From the cell containing the given text, extract its center point as (x, y) coordinate. 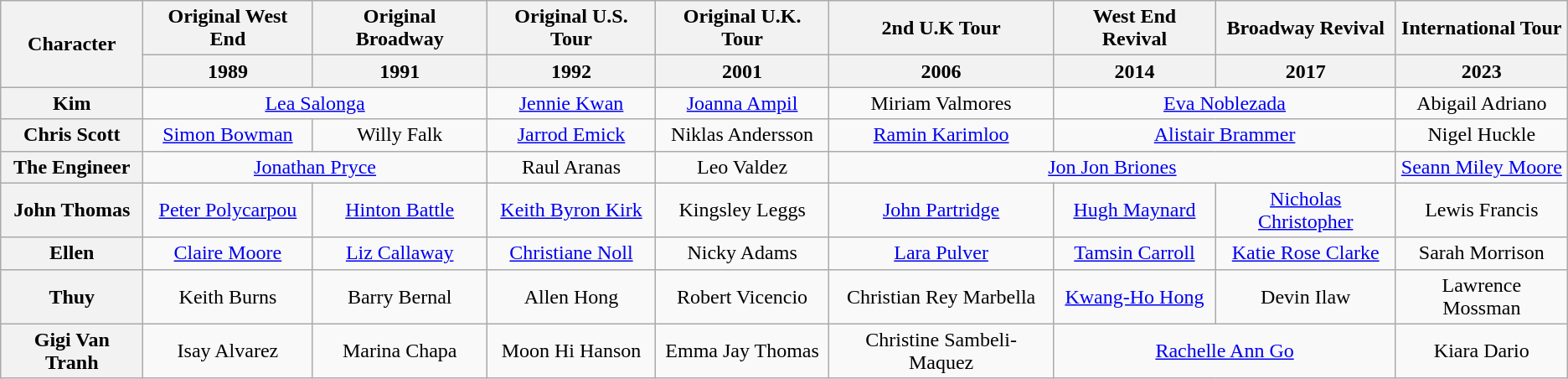
Eva Noblezada (1225, 103)
Gigi Van Tranh (72, 350)
Moon Hi Hanson (571, 350)
John Partridge (941, 210)
Miriam Valmores (941, 103)
Rachelle Ann Go (1225, 350)
Katie Rose Clarke (1305, 253)
2023 (1481, 71)
Nicholas Christopher (1305, 210)
Christian Rey Marbella (941, 297)
Thuy (72, 297)
Jon Jon Briones (1112, 167)
Barry Bernal (400, 297)
Niklas Andersson (742, 135)
Claire Moore (228, 253)
Lara Pulver (941, 253)
Lewis Francis (1481, 210)
International Tour (1481, 29)
Tamsin Carroll (1134, 253)
Liz Callaway (400, 253)
Joanna Ampil (742, 103)
Original West End (228, 29)
2017 (1305, 71)
Keith Burns (228, 297)
Ramin Karimloo (941, 135)
Christiane Noll (571, 253)
Robert Vicencio (742, 297)
1991 (400, 71)
2014 (1134, 71)
Christine Sambeli-Maquez (941, 350)
Leo Valdez (742, 167)
Allen Hong (571, 297)
Sarah Morrison (1481, 253)
Jonathan Pryce (315, 167)
2006 (941, 71)
Raul Aranas (571, 167)
Seann Miley Moore (1481, 167)
Kwang-Ho Hong (1134, 297)
Emma Jay Thomas (742, 350)
1992 (571, 71)
2nd U.K Tour (941, 29)
Nigel Huckle (1481, 135)
Nicky Adams (742, 253)
Willy Falk (400, 135)
Original U.S. Tour (571, 29)
Lea Salonga (315, 103)
Chris Scott (72, 135)
Abigail Adriano (1481, 103)
Alistair Brammer (1225, 135)
Original Broadway (400, 29)
Jarrod Emick (571, 135)
Isay Alvarez (228, 350)
Kingsley Leggs (742, 210)
Broadway Revival (1305, 29)
John Thomas (72, 210)
Keith Byron Kirk (571, 210)
Character (72, 44)
1989 (228, 71)
Hugh Maynard (1134, 210)
2001 (742, 71)
The Engineer (72, 167)
West End Revival (1134, 29)
Jennie Kwan (571, 103)
Peter Polycarpou (228, 210)
Ellen (72, 253)
Marina Chapa (400, 350)
Simon Bowman (228, 135)
Hinton Battle (400, 210)
Lawrence Mossman (1481, 297)
Kim (72, 103)
Original U.K. Tour (742, 29)
Devin Ilaw (1305, 297)
Kiara Dario (1481, 350)
